Detect which cell encompasses the target text, then output its (x, y) center coordinate. 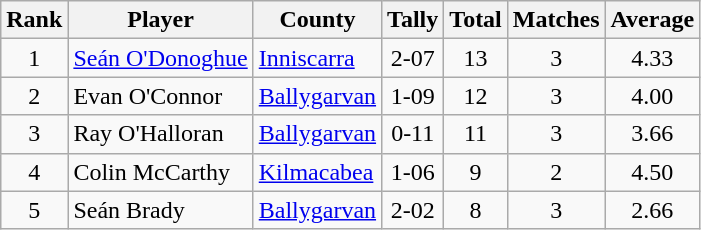
Seán O'Donoghue (160, 58)
3.66 (652, 134)
Inniscarra (317, 58)
4.50 (652, 172)
Ray O'Halloran (160, 134)
1 (34, 58)
Total (476, 20)
4.33 (652, 58)
9 (476, 172)
0-11 (413, 134)
13 (476, 58)
2-02 (413, 210)
8 (476, 210)
Kilmacabea (317, 172)
4.00 (652, 96)
2.66 (652, 210)
Evan O'Connor (160, 96)
Average (652, 20)
Seán Brady (160, 210)
Rank (34, 20)
Colin McCarthy (160, 172)
Tally (413, 20)
12 (476, 96)
2-07 (413, 58)
11 (476, 134)
County (317, 20)
Matches (556, 20)
1-09 (413, 96)
4 (34, 172)
Player (160, 20)
1-06 (413, 172)
5 (34, 210)
